Detect which cell encompasses the target text, then output its (X, Y) center coordinate. 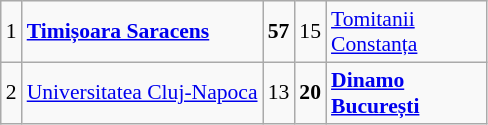
15 (310, 32)
Tomitanii Constanța (406, 32)
Universitatea Cluj-Napoca (142, 92)
57 (279, 32)
1 (12, 32)
13 (279, 92)
Timișoara Saracens (142, 32)
20 (310, 92)
2 (12, 92)
Dinamo București (406, 92)
